Extract the [X, Y] coordinate from the center of the cell holding the provided text.  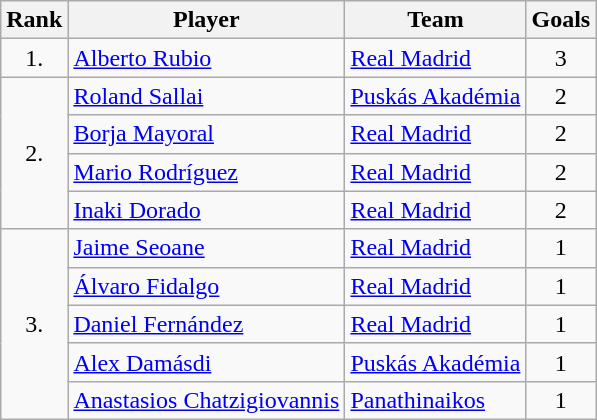
Roland Sallai [206, 96]
Rank [34, 20]
Team [436, 20]
Player [206, 20]
Daniel Fernández [206, 324]
Panathinaikos [436, 400]
Alex Damásdi [206, 362]
Jaime Seoane [206, 248]
Alberto Rubio [206, 58]
3 [561, 58]
Borja Mayoral [206, 134]
1. [34, 58]
Inaki Dorado [206, 210]
Goals [561, 20]
2. [34, 153]
Mario Rodríguez [206, 172]
Anastasios Chatzigiovannis [206, 400]
Álvaro Fidalgo [206, 286]
3. [34, 324]
